Identify which cell holds the provided text, then report its (x, y) central coordinate. 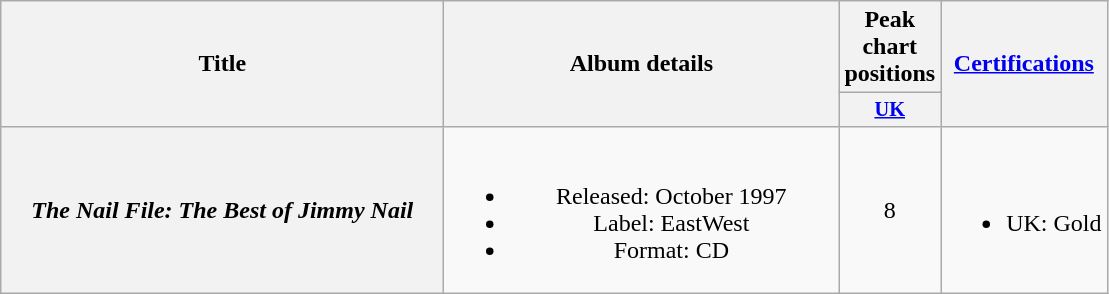
UK (890, 110)
Peak chart positions (890, 47)
8 (890, 210)
Certifications (1024, 64)
The Nail File: The Best of Jimmy Nail (222, 210)
Album details (642, 64)
UK: Gold (1024, 210)
Title (222, 64)
Released: October 1997Label: EastWestFormat: CD (642, 210)
